Detect which cell encompasses the target text, then output its (x, y) center coordinate. 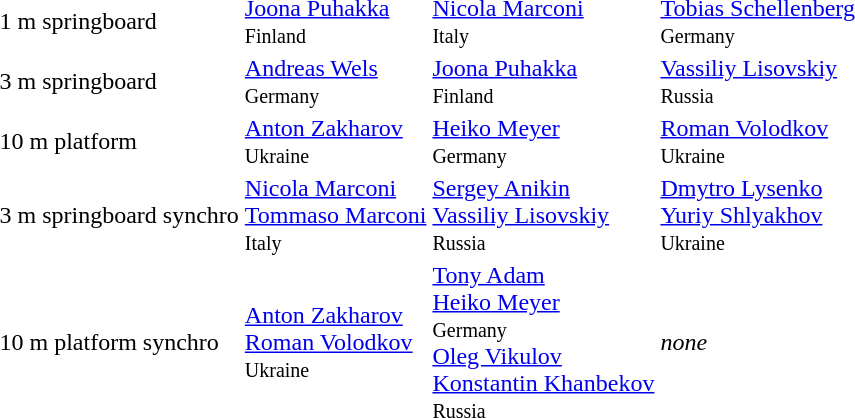
Andreas WelsGermany (336, 82)
Joona PuhakkaFinland (544, 82)
Heiko MeyerGermany (544, 142)
Sergey AnikinVassiliy LisovskiyRussia (544, 215)
Nicola MarconiTommaso MarconiItaly (336, 215)
Anton ZakharovUkraine (336, 142)
